Locate the cell with the specified text and output its (x, y) center coordinate. 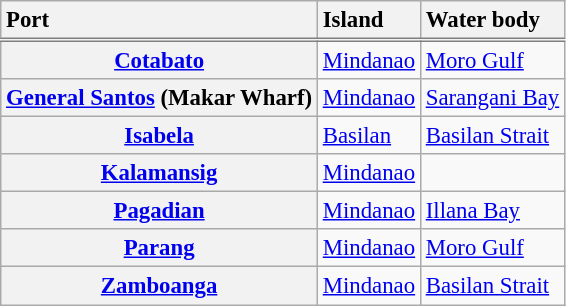
Illana Bay (492, 211)
Zamboanga (160, 286)
Isabela (160, 136)
Sarangani Bay (492, 98)
Water body (492, 20)
Kalamansig (160, 173)
Pagadian (160, 211)
Basilan (368, 136)
General Santos (Makar Wharf) (160, 98)
Cotabato (160, 60)
Port (160, 20)
Parang (160, 249)
Island (368, 20)
